Search for the cell housing the specified text and yield its [x, y] center coordinate. 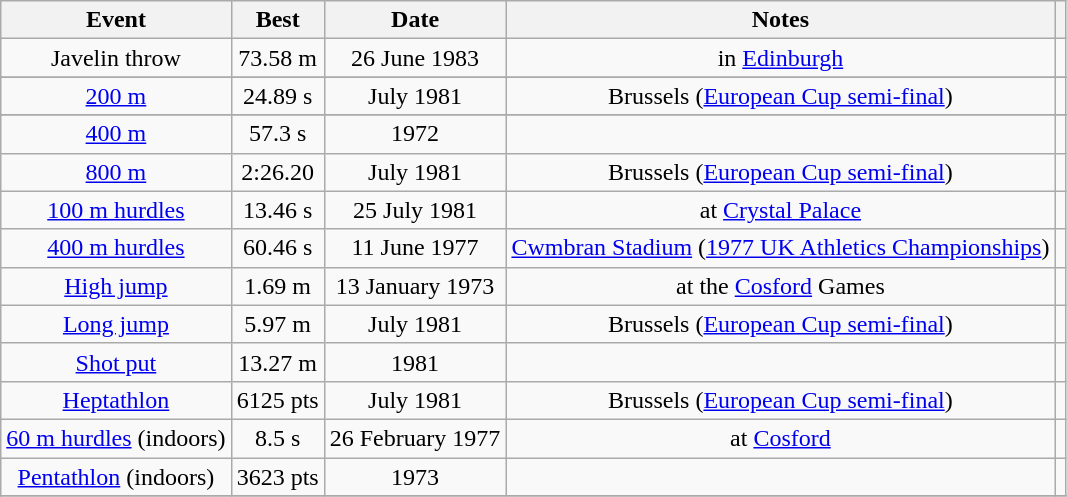
13.27 m [278, 362]
Notes [780, 20]
26 February 1977 [415, 438]
26 June 1983 [415, 58]
Best [278, 20]
Date [415, 20]
Shot put [116, 362]
at Cosford [780, 438]
13 January 1973 [415, 286]
Event [116, 20]
3623 pts [278, 477]
8.5 s [278, 438]
Pentathlon (indoors) [116, 477]
24.89 s [278, 96]
60.46 s [278, 248]
Heptathlon [116, 400]
60 m hurdles (indoors) [116, 438]
6125 pts [278, 400]
High jump [116, 286]
13.46 s [278, 210]
in Edinburgh [780, 58]
Cwmbran Stadium (1977 UK Athletics Championships) [780, 248]
400 m [116, 134]
100 m hurdles [116, 210]
2:26.20 [278, 172]
1981 [415, 362]
73.58 m [278, 58]
11 June 1977 [415, 248]
5.97 m [278, 324]
at the Cosford Games [780, 286]
57.3 s [278, 134]
400 m hurdles [116, 248]
1972 [415, 134]
25 July 1981 [415, 210]
800 m [116, 172]
1973 [415, 477]
Long jump [116, 324]
1.69 m [278, 286]
Javelin throw [116, 58]
at Crystal Palace [780, 210]
200 m [116, 96]
